Provide the (x, y) coordinate of the cell's center where the given text is located.  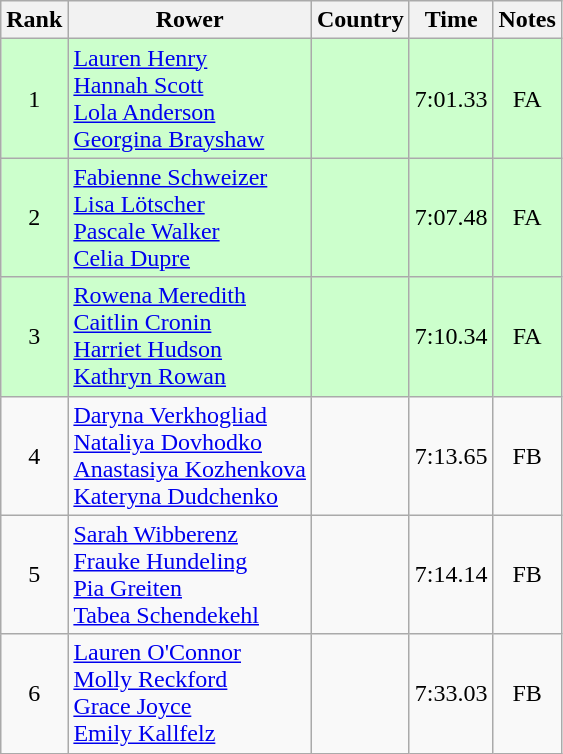
7:13.65 (451, 456)
7:14.14 (451, 574)
7:33.03 (451, 694)
Lauren O'ConnorMolly ReckfordGrace JoyceEmily Kallfelz (190, 694)
1 (34, 98)
7:07.48 (451, 218)
Rower (190, 20)
3 (34, 336)
Country (361, 20)
7:01.33 (451, 98)
Fabienne SchweizerLisa LötscherPascale WalkerCelia Dupre (190, 218)
5 (34, 574)
2 (34, 218)
Sarah WibberenzFrauke HundelingPia GreitenTabea Schendekehl (190, 574)
Rowena MeredithCaitlin CroninHarriet HudsonKathryn Rowan (190, 336)
Time (451, 20)
Daryna VerkhogliadNataliya DovhodkoAnastasiya KozhenkovaKateryna Dudchenko (190, 456)
Lauren HenryHannah ScottLola AndersonGeorgina Brayshaw (190, 98)
4 (34, 456)
Rank (34, 20)
Notes (527, 20)
6 (34, 694)
7:10.34 (451, 336)
